Capture the cell that displays the provided text and extract its [x, y] central coordinate. 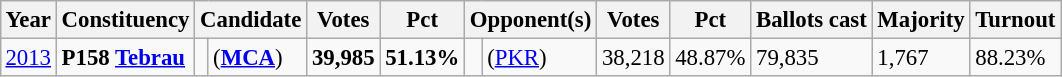
1,767 [921, 57]
Constituency [125, 20]
88.23% [1016, 57]
Ballots cast [812, 20]
2013 [28, 57]
Turnout [1016, 20]
Majority [921, 20]
Opponent(s) [530, 20]
Candidate [251, 20]
38,218 [634, 57]
39,985 [344, 57]
P158 Tebrau [125, 57]
48.87% [710, 57]
(PKR) [540, 57]
Year [28, 20]
(MCA) [258, 57]
51.13% [422, 57]
79,835 [812, 57]
